Detect which cell encompasses the target text, then output its [X, Y] center coordinate. 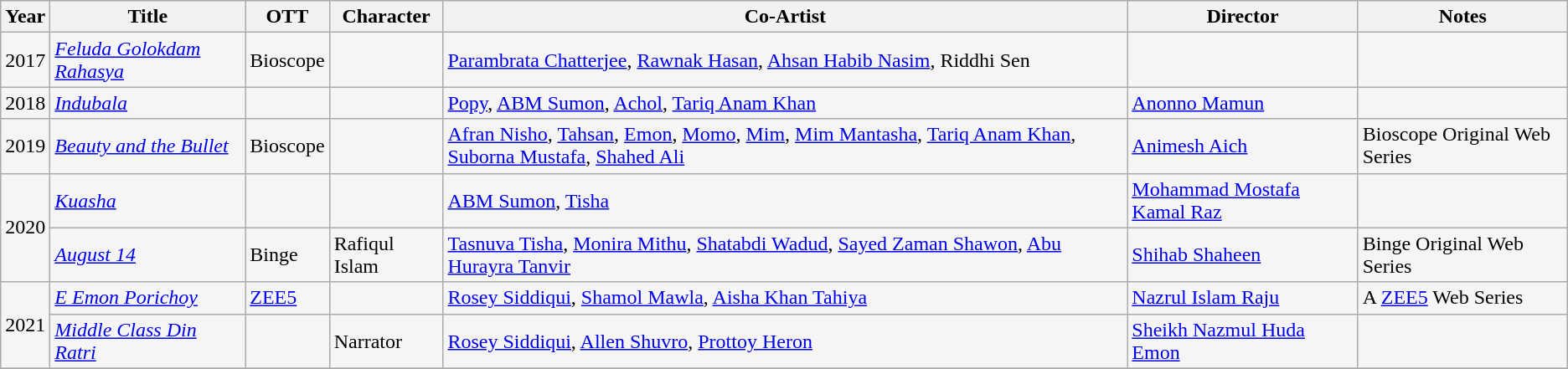
Binge [287, 254]
Tasnuva Tisha, Monira Mithu, Shatabdi Wadud, Sayed Zaman Shawon, Abu Hurayra Tanvir [786, 254]
Year [25, 17]
OTT [287, 17]
Afran Nisho, Tahsan, Emon, Momo, Mim, Mim Mantasha, Tariq Anam Khan, Suborna Mustafa, Shahed Ali [786, 146]
Animesh Aich [1243, 146]
Binge Original Web Series [1462, 254]
Character [386, 17]
Parambrata Chatterjee, Rawnak Hasan, Ahsan Habib Nasim, Riddhi Sen [786, 60]
Kuasha [147, 201]
Anonno Mamun [1243, 103]
E Emon Porichoy [147, 298]
Title [147, 17]
Feluda Golokdam Rahasya [147, 60]
ABM Sumon, Tisha [786, 201]
Beauty and the Bullet [147, 146]
Sheikh Nazmul Huda Emon [1243, 341]
Rosey Siddiqui, Shamol Mawla, Aisha Khan Tahiya [786, 298]
Bioscope Original Web Series [1462, 146]
2017 [25, 60]
Indubala [147, 103]
Mohammad Mostafa Kamal Raz [1243, 201]
Middle Class Din Ratri [147, 341]
Popy, ABM Sumon, Achol, Tariq Anam Khan [786, 103]
Rafiqul Islam [386, 254]
A ZEE5 Web Series [1462, 298]
Nazrul Islam Raju [1243, 298]
Narrator [386, 341]
Co-Artist [786, 17]
2021 [25, 325]
August 14 [147, 254]
2019 [25, 146]
2020 [25, 228]
2018 [25, 103]
Director [1243, 17]
Rosey Siddiqui, Allen Shuvro, Prottoy Heron [786, 341]
ZEE5 [287, 298]
Shihab Shaheen [1243, 254]
Notes [1462, 17]
